Provide the (X, Y) coordinate of the cell's center where the given text is located.  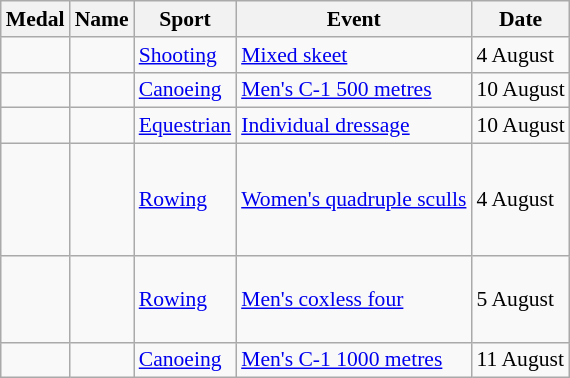
Medal (36, 19)
11 August (520, 360)
Men's C-1 1000 metres (354, 360)
Date (520, 19)
Name (102, 19)
Women's quadruple sculls (354, 200)
Sport (185, 19)
Men's coxless four (354, 300)
Individual dressage (354, 126)
Mixed skeet (354, 55)
5 August (520, 300)
Equestrian (185, 126)
Event (354, 19)
Shooting (185, 55)
Men's C-1 500 metres (354, 90)
